Return (X, Y) of the center of cell containing provided text 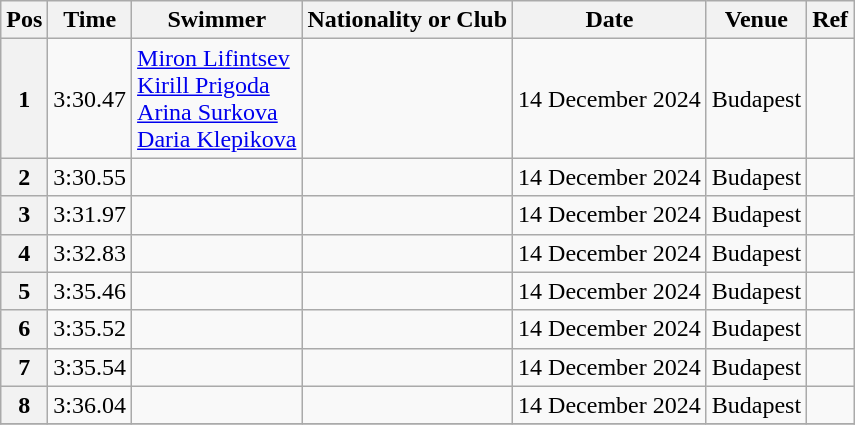
Date (610, 20)
3 (24, 215)
6 (24, 329)
Miron LifintsevKirill PrigodaArina SurkovaDaria Klepikova (217, 98)
3:31.97 (90, 215)
8 (24, 405)
3:35.52 (90, 329)
Time (90, 20)
3:30.55 (90, 177)
3:35.46 (90, 291)
4 (24, 253)
Ref (830, 20)
3:36.04 (90, 405)
Nationality or Club (408, 20)
Swimmer (217, 20)
5 (24, 291)
3:32.83 (90, 253)
1 (24, 98)
2 (24, 177)
3:35.54 (90, 367)
Venue (756, 20)
3:30.47 (90, 98)
7 (24, 367)
Pos (24, 20)
